Locate the cell with the specified text and output its (X, Y) center coordinate. 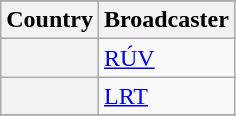
LRT (166, 96)
Broadcaster (166, 20)
RÚV (166, 58)
Country (50, 20)
